Search for the cell housing the specified text and yield its [x, y] center coordinate. 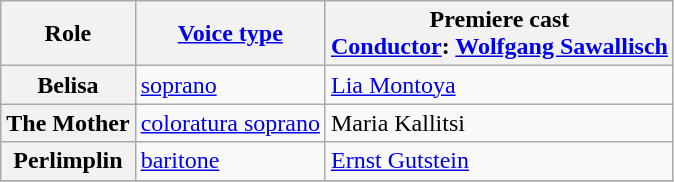
Perlimplin [68, 161]
coloratura soprano [230, 123]
baritone [230, 161]
Lia Montoya [499, 85]
Premiere castConductor: Wolfgang Sawallisch [499, 34]
Belisa [68, 85]
Ernst Gutstein [499, 161]
soprano [230, 85]
Voice type [230, 34]
Role [68, 34]
The Mother [68, 123]
Maria Kallitsi [499, 123]
